For the text-containing cell, return its midpoint in (X, Y) coordinate format. 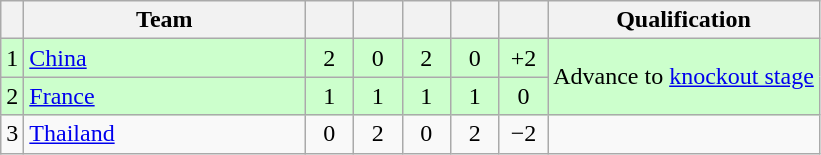
+2 (524, 58)
France (164, 96)
Thailand (164, 134)
Team (164, 20)
3 (12, 134)
Qualification (684, 20)
Advance to knockout stage (684, 77)
−2 (524, 134)
China (164, 58)
